For the text-containing cell, return its midpoint in [x, y] coordinate format. 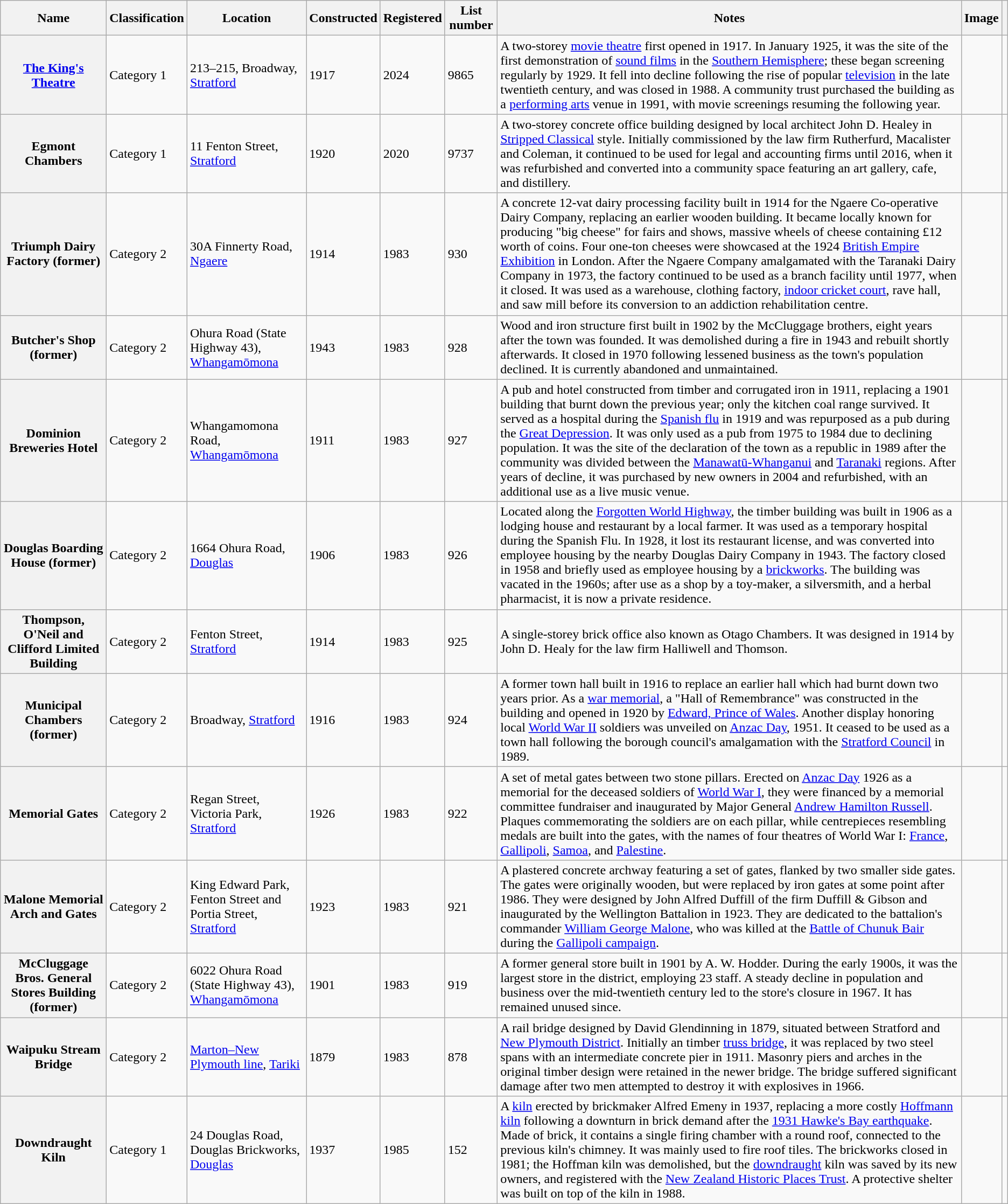
The King's Theatre [54, 75]
Regan Street, Victoria Park, Stratford [247, 813]
928 [471, 347]
A single-storey brick office also known as Otago Chambers. It was designed in 1914 by John D. Healy for the law firm Halliwell and Thomson. [729, 641]
925 [471, 641]
1917 [344, 75]
926 [471, 555]
9865 [471, 75]
Registered [412, 18]
Waipuku Stream Bridge [54, 1056]
Butcher's Shop (former) [54, 347]
24 Douglas Road, Douglas Brickworks, Douglas [247, 1150]
Egmont Chambers [54, 154]
11 Fenton Street, Stratford [247, 154]
Notes [729, 18]
1911 [344, 441]
1901 [344, 985]
Image [981, 18]
213–215, Broadway, Stratford [247, 75]
1920 [344, 154]
930 [471, 254]
152 [471, 1150]
1923 [344, 906]
List number [471, 18]
1985 [412, 1150]
Downdraught Kiln [54, 1150]
924 [471, 720]
2024 [412, 75]
878 [471, 1056]
Malone Memorial Arch and Gates [54, 906]
Ohura Road (State Highway 43), Whangamōmona [247, 347]
927 [471, 441]
Memorial Gates [54, 813]
1879 [344, 1056]
921 [471, 906]
922 [471, 813]
Constructed [344, 18]
Name [54, 18]
919 [471, 985]
Dominion Breweries Hotel [54, 441]
1906 [344, 555]
1664 Ohura Road, Douglas [247, 555]
1937 [344, 1150]
Thompson, O'Neil and Clifford Limited Building [54, 641]
Triumph Dairy Factory (former) [54, 254]
Marton–New Plymouth line, Tariki [247, 1056]
Broadway, Stratford [247, 720]
Fenton Street, Stratford [247, 641]
1916 [344, 720]
McCluggage Bros. General Stores Building (former) [54, 985]
6022 Ohura Road (State Highway 43), Whangamōmona [247, 985]
1943 [344, 347]
30A Finnerty Road, Ngaere [247, 254]
Whangamomona Road, Whangamōmona [247, 441]
King Edward Park, Fenton Street and Portia Street, Stratford [247, 906]
1926 [344, 813]
Municipal Chambers (former) [54, 720]
Location [247, 18]
2020 [412, 154]
Classification [147, 18]
9737 [471, 154]
Douglas Boarding House (former) [54, 555]
